For the text-containing cell, return its midpoint in [X, Y] coordinate format. 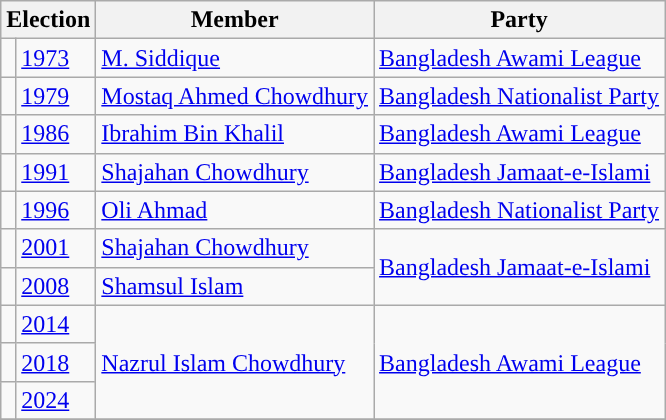
Party [520, 20]
M. Siddique [235, 58]
1979 [56, 96]
Oli Ahmad [235, 210]
1991 [56, 172]
2014 [56, 324]
Ibrahim Bin Khalil [235, 134]
Member [235, 20]
2018 [56, 362]
2024 [56, 400]
2008 [56, 286]
Shamsul Islam [235, 286]
Election [48, 20]
Mostaq Ahmed Chowdhury [235, 96]
1996 [56, 210]
2001 [56, 248]
Nazrul Islam Chowdhury [235, 362]
1973 [56, 58]
1986 [56, 134]
